Extract the [X, Y] coordinate from the center of the cell holding the provided text.  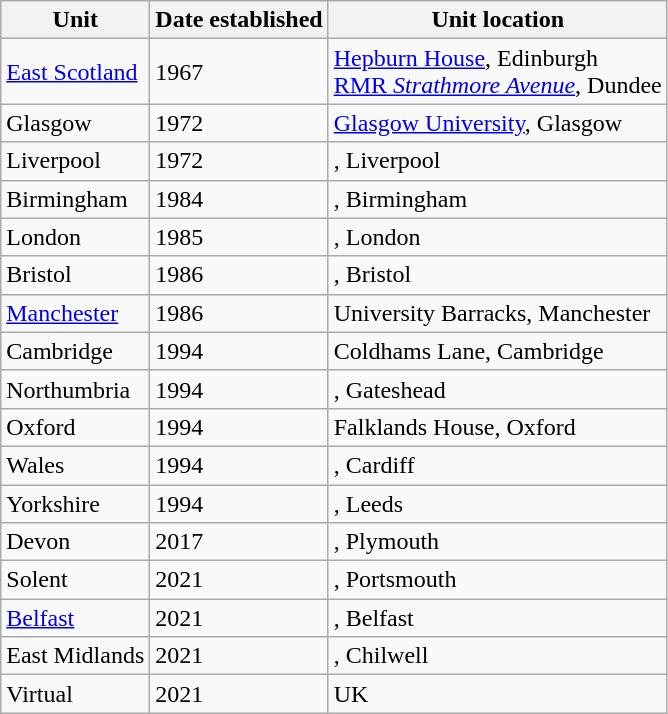
Cambridge [76, 351]
, Cardiff [498, 465]
1967 [239, 72]
, Belfast [498, 618]
1985 [239, 237]
Belfast [76, 618]
Virtual [76, 694]
, Plymouth [498, 542]
1984 [239, 199]
, Leeds [498, 503]
Manchester [76, 313]
Devon [76, 542]
, London [498, 237]
Solent [76, 580]
Liverpool [76, 161]
, Liverpool [498, 161]
Glasgow [76, 123]
, Portsmouth [498, 580]
University Barracks, Manchester [498, 313]
Northumbria [76, 389]
Unit [76, 20]
Hepburn House, Edinburgh RMR Strathmore Avenue, Dundee [498, 72]
Bristol [76, 275]
London [76, 237]
, Chilwell [498, 656]
Wales [76, 465]
Oxford [76, 427]
Date established [239, 20]
Falklands House, Oxford [498, 427]
Birmingham [76, 199]
, Birmingham [498, 199]
Yorkshire [76, 503]
UK [498, 694]
Unit location [498, 20]
, Bristol [498, 275]
East Scotland [76, 72]
East Midlands [76, 656]
Coldhams Lane, Cambridge [498, 351]
Glasgow University, Glasgow [498, 123]
2017 [239, 542]
, Gateshead [498, 389]
